Locate the cell with the specified text and output its [x, y] center coordinate. 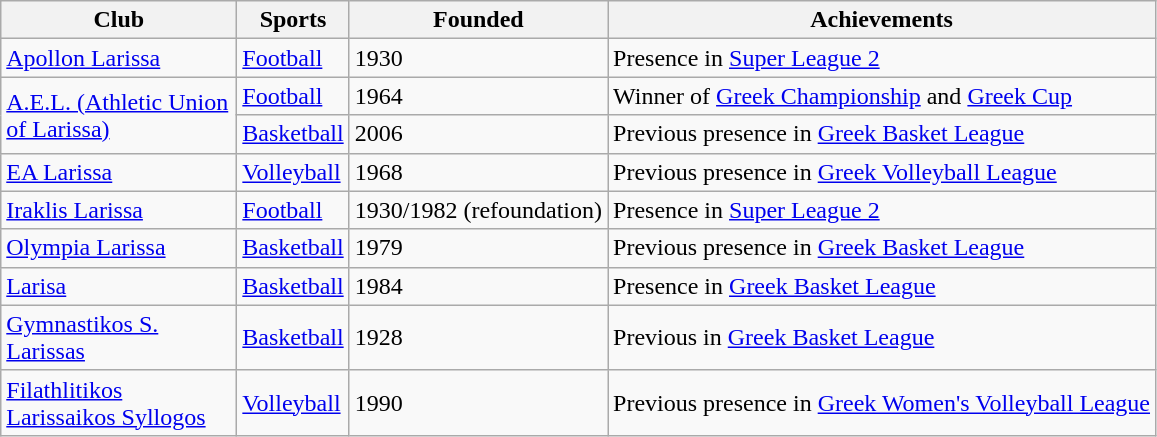
Founded [478, 20]
1930/1982 (refoundation) [478, 210]
1979 [478, 248]
Winner of Greek Championship and Greek Cup [882, 96]
Previous presence in Greek Volleyball League [882, 172]
Gymnastikos S. Larissas [119, 338]
Previous presence in Greek Women's Volleyball League [882, 402]
Sports [293, 20]
Presence in Greek Basket League [882, 286]
1990 [478, 402]
Olympia Larissa [119, 248]
1964 [478, 96]
Apollon Larissa [119, 58]
1984 [478, 286]
Club [119, 20]
A.E.L. (Athletic Union of Larissa) [119, 115]
Previous in Greek Basket League [882, 338]
Larisa [119, 286]
2006 [478, 134]
EA Larissa [119, 172]
Achievements [882, 20]
Filathlitikos Larissaikos Syllogos [119, 402]
Iraklis Larissa [119, 210]
1968 [478, 172]
1930 [478, 58]
1928 [478, 338]
